Return the [x, y] coordinate for the center point of the cell that contains the specified text.  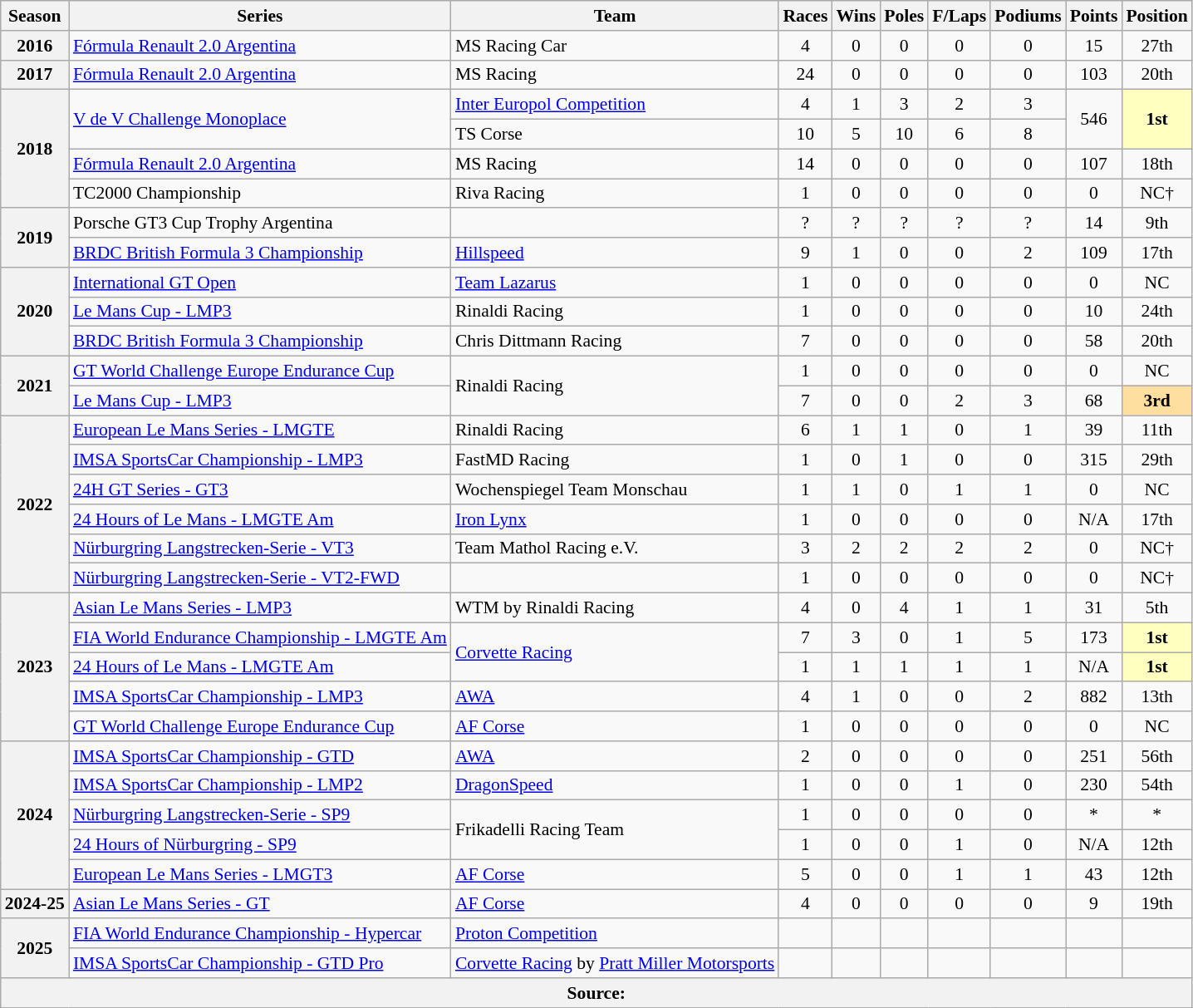
TC2000 Championship [260, 194]
Asian Le Mans Series - GT [260, 904]
2022 [35, 504]
2019 [35, 238]
19th [1156, 904]
2017 [35, 75]
2021 [35, 386]
54th [1156, 785]
2024 [35, 815]
F/Laps [959, 16]
Chris Dittmann Racing [615, 342]
18th [1156, 164]
107 [1094, 164]
15 [1094, 46]
Frikadelli Racing Team [615, 829]
Corvette Racing by Pratt Miller Motorsports [615, 963]
Riva Racing [615, 194]
2024-25 [35, 904]
Corvette Racing [615, 652]
FIA World Endurance Championship - Hypercar [260, 934]
Proton Competition [615, 934]
Iron Lynx [615, 519]
TS Corse [615, 135]
230 [1094, 785]
103 [1094, 75]
3rd [1156, 401]
V de V Challenge Monoplace [260, 120]
Team [615, 16]
43 [1094, 874]
WTM by Rinaldi Racing [615, 608]
24 Hours of Nürburgring - SP9 [260, 845]
546 [1094, 120]
Team Lazarus [615, 283]
13th [1156, 697]
Nürburgring Langstrecken-Serie - VT3 [260, 548]
DragonSpeed [615, 785]
Points [1094, 16]
MS Racing Car [615, 46]
Hillspeed [615, 253]
56th [1156, 756]
Podiums [1029, 16]
2016 [35, 46]
European Le Mans Series - LMGTE [260, 430]
Asian Le Mans Series - LMP3 [260, 608]
European Le Mans Series - LMGT3 [260, 874]
39 [1094, 430]
FIA World Endurance Championship - LMGTE Am [260, 637]
315 [1094, 460]
29th [1156, 460]
24H GT Series - GT3 [260, 489]
31 [1094, 608]
Team Mathol Racing e.V. [615, 548]
2023 [35, 667]
Races [805, 16]
24th [1156, 312]
Poles [904, 16]
IMSA SportsCar Championship - GTD Pro [260, 963]
2018 [35, 149]
Porsche GT3 Cup Trophy Argentina [260, 224]
Nürburgring Langstrecken-Serie - SP9 [260, 815]
2020 [35, 312]
International GT Open [260, 283]
9th [1156, 224]
Series [260, 16]
8 [1029, 135]
FastMD Racing [615, 460]
27th [1156, 46]
2025 [35, 949]
Position [1156, 16]
11th [1156, 430]
5th [1156, 608]
24 [805, 75]
58 [1094, 342]
Wochenspiegel Team Monschau [615, 489]
173 [1094, 637]
68 [1094, 401]
IMSA SportsCar Championship - GTD [260, 756]
109 [1094, 253]
Nürburgring Langstrecken-Serie - VT2-FWD [260, 578]
Wins [856, 16]
251 [1094, 756]
882 [1094, 697]
Inter Europol Competition [615, 105]
IMSA SportsCar Championship - LMP2 [260, 785]
Source: [596, 993]
Season [35, 16]
